Output the [X, Y] coordinate of the center of the cell containing the given text.  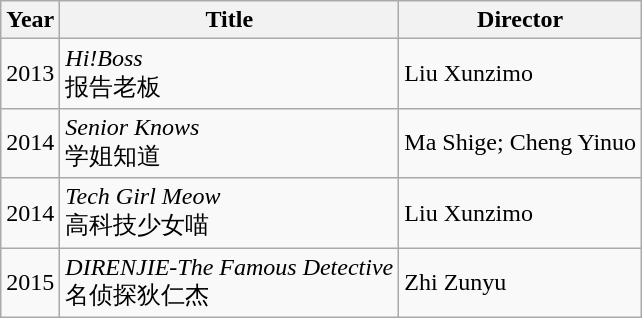
Director [520, 20]
Ma Shige; Cheng Yinuo [520, 143]
DIRENJIE-The Famous Detective名侦探狄仁杰 [230, 283]
Tech Girl Meow高科技少女喵 [230, 213]
Title [230, 20]
2015 [30, 283]
Hi!Boss报告老板 [230, 74]
2013 [30, 74]
Year [30, 20]
Senior Knows学姐知道 [230, 143]
Zhi Zunyu [520, 283]
